Pinpoint the cell where the given text exists, returning its (x, y) midpoint coordinate. 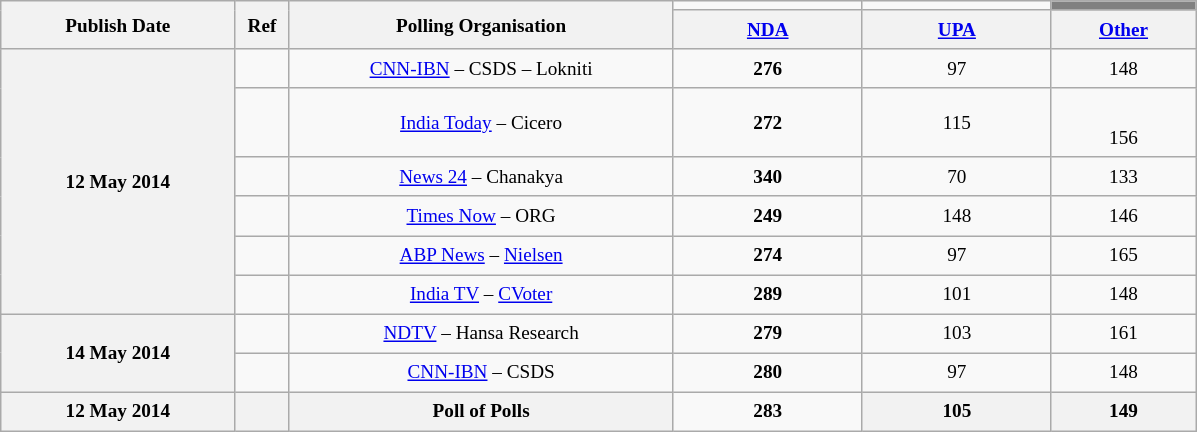
Publish Date (118, 25)
ABP News – Nielsen (481, 254)
115 (956, 122)
274 (768, 254)
289 (768, 294)
14 May 2014 (118, 353)
NDTV – Hansa Research (481, 334)
CNN-IBN – CSDS (481, 372)
NDA (768, 30)
India TV – CVoter (481, 294)
161 (1123, 334)
CNN-IBN – CSDS – Lokniti (481, 68)
280 (768, 372)
146 (1123, 216)
Poll of Polls (481, 412)
Ref (262, 25)
Other (1123, 30)
133 (1123, 176)
India Today – Cicero (481, 122)
165 (1123, 254)
Times Now – ORG (481, 216)
News 24 – Chanakya (481, 176)
149 (1123, 412)
276 (768, 68)
101 (956, 294)
283 (768, 412)
340 (768, 176)
272 (768, 122)
156 (1123, 122)
105 (956, 412)
Polling Organisation (481, 25)
249 (768, 216)
103 (956, 334)
70 (956, 176)
UPA (956, 30)
279 (768, 334)
